Capture the cell that displays the provided text and extract its [x, y] central coordinate. 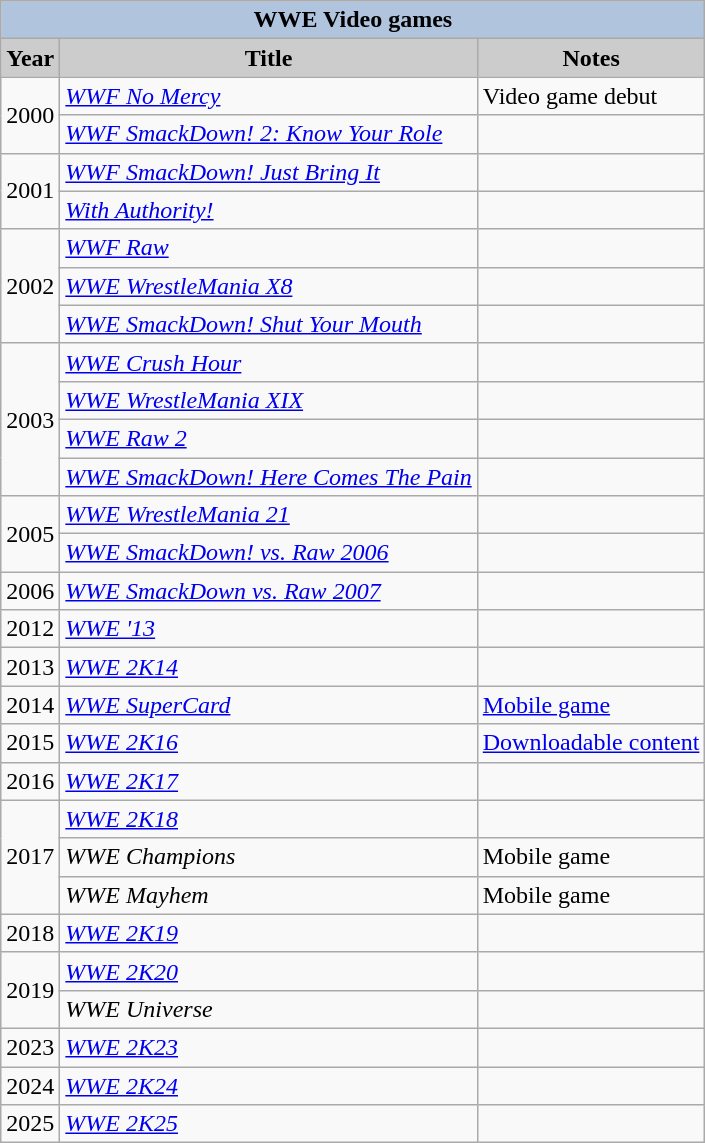
2014 [30, 705]
WWE Raw 2 [268, 438]
WWE 2K19 [268, 933]
WWE Crush Hour [268, 362]
WWF SmackDown! 2: Know Your Role [268, 134]
2024 [30, 1085]
WWE 2K20 [268, 971]
Notes [591, 58]
WWF Raw [268, 248]
2025 [30, 1124]
2005 [30, 534]
2016 [30, 781]
Downloadable content [591, 743]
2000 [30, 115]
WWE SuperCard [268, 705]
2003 [30, 419]
Year [30, 58]
2015 [30, 743]
2012 [30, 629]
2002 [30, 286]
2013 [30, 667]
WWE WrestleMania XIX [268, 400]
WWE 2K17 [268, 781]
WWE Champions [268, 857]
WWE 2K24 [268, 1085]
WWE SmackDown! vs. Raw 2006 [268, 553]
Title [268, 58]
WWE WrestleMania 21 [268, 515]
Video game debut [591, 96]
WWE 2K16 [268, 743]
WWE 2K14 [268, 667]
WWE 2K23 [268, 1047]
WWE Mayhem [268, 895]
2019 [30, 990]
WWE '13 [268, 629]
WWE SmackDown! Here Comes The Pain [268, 477]
WWE WrestleMania X8 [268, 286]
With Authority! [268, 210]
2023 [30, 1047]
2018 [30, 933]
WWE 2K18 [268, 819]
WWE SmackDown vs. Raw 2007 [268, 591]
WWE Universe [268, 1009]
WWF SmackDown! Just Bring It [268, 172]
WWE SmackDown! Shut Your Mouth [268, 324]
2017 [30, 857]
WWE 2K25 [268, 1124]
WWF No Mercy [268, 96]
2001 [30, 191]
2006 [30, 591]
WWE Video games [353, 20]
